Extract the [x, y] coordinate from the center of the cell holding the provided text.  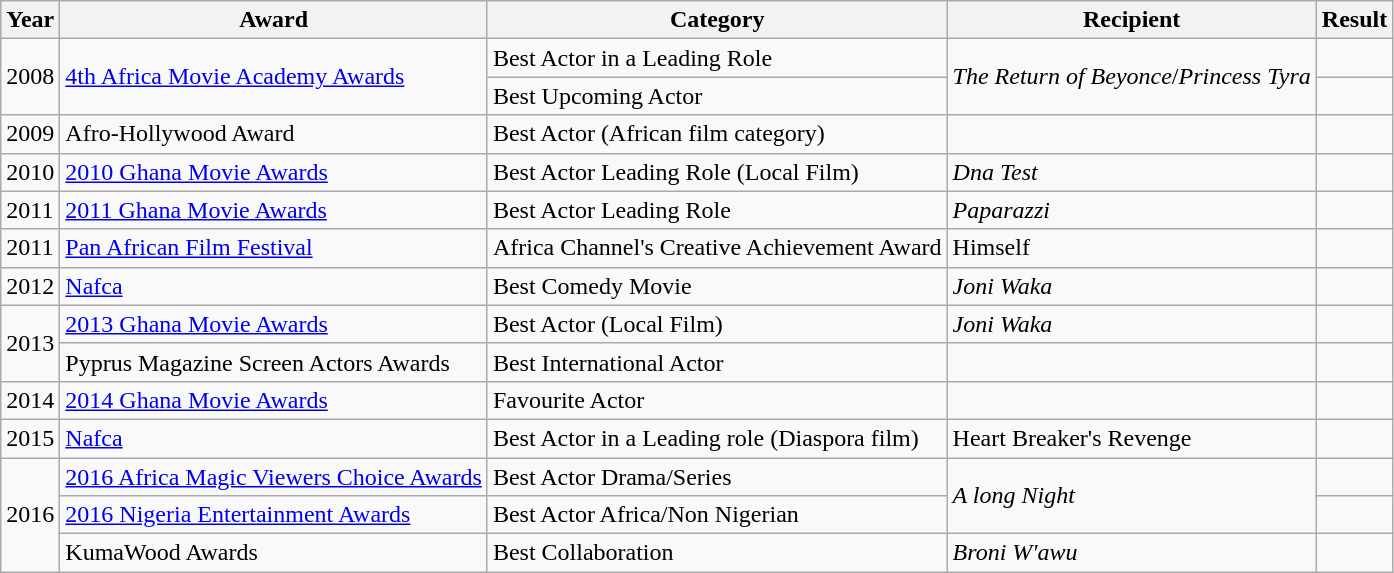
Pan African Film Festival [274, 248]
Best Upcoming Actor [717, 96]
Best Actor Africa/Non Nigerian [717, 515]
Category [717, 20]
Afro-Hollywood Award [274, 134]
Best Actor Drama/Series [717, 477]
2010 Ghana Movie Awards [274, 172]
Heart Breaker's Revenge [1132, 438]
2009 [30, 134]
KumaWood Awards [274, 553]
Best Actor Leading Role (Local Film) [717, 172]
Best Actor (Local Film) [717, 324]
A long Night [1132, 496]
Best Actor in a Leading role (Diaspora film) [717, 438]
2016 Africa Magic Viewers Choice Awards [274, 477]
2008 [30, 77]
Best Actor in a Leading Role [717, 58]
2016 Nigeria Entertainment Awards [274, 515]
Recipient [1132, 20]
Africa Channel's Creative Achievement Award [717, 248]
The Return of Beyonce/Princess Tyra [1132, 77]
Award [274, 20]
Dna Test [1132, 172]
2012 [30, 286]
Best Collaboration [717, 553]
2014 [30, 400]
Pyprus Magazine Screen Actors Awards [274, 362]
4th Africa Movie Academy Awards [274, 77]
2010 [30, 172]
2011 Ghana Movie Awards [274, 210]
2014 Ghana Movie Awards [274, 400]
Himself [1132, 248]
Result [1354, 20]
Best International Actor [717, 362]
2013 [30, 343]
Year [30, 20]
Favourite Actor [717, 400]
Best Comedy Movie [717, 286]
Best Actor (African film category) [717, 134]
2013 Ghana Movie Awards [274, 324]
Paparazzi [1132, 210]
2015 [30, 438]
Best Actor Leading Role [717, 210]
2016 [30, 515]
Broni W'awu [1132, 553]
